Capture the cell that displays the provided text and extract its (X, Y) central coordinate. 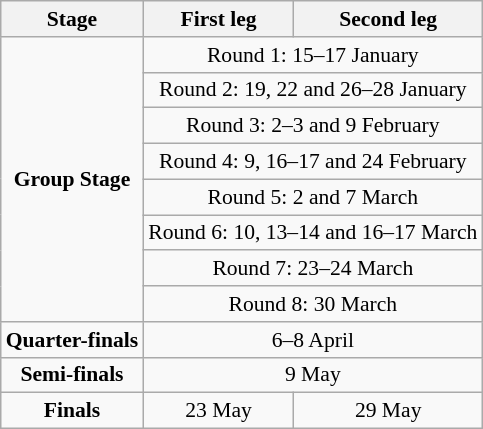
Round 5: 2 and 7 March (312, 197)
Quarter-finals (72, 340)
Finals (72, 411)
6–8 April (312, 340)
Second leg (388, 19)
Round 4: 9, 16–17 and 24 February (312, 162)
Semi-finals (72, 375)
Round 8: 30 March (312, 304)
29 May (388, 411)
Round 3: 2–3 and 9 February (312, 126)
Round 7: 23–24 March (312, 269)
9 May (312, 375)
Round 1: 15–17 January (312, 55)
23 May (218, 411)
Stage (72, 19)
First leg (218, 19)
Group Stage (72, 180)
Round 2: 19, 22 and 26–28 January (312, 90)
Round 6: 10, 13–14 and 16–17 March (312, 233)
